Pinpoint the cell where the given text exists, returning its (X, Y) midpoint coordinate. 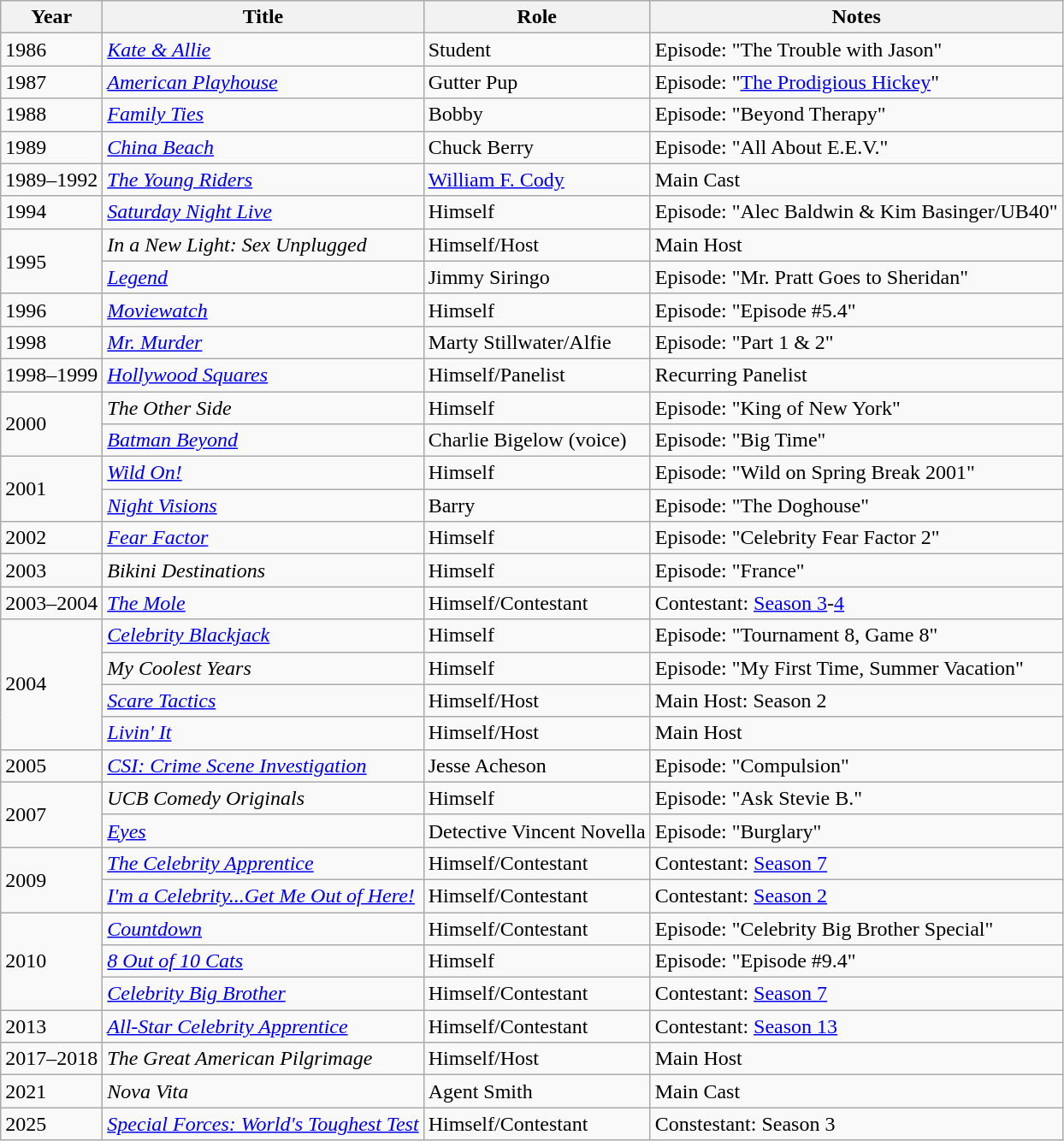
Episode: "All About E.E.V." (856, 147)
Episode: "King of New York" (856, 408)
Bikini Destinations (263, 570)
Episode: "Compulsion" (856, 766)
Episode: "Wild on Spring Break 2001" (856, 473)
Student (537, 50)
Year (51, 17)
1986 (51, 50)
Gutter Pup (537, 82)
2005 (51, 766)
Mr. Murder (263, 342)
Kate & Allie (263, 50)
China Beach (263, 147)
Livin' It (263, 733)
Scare Tactics (263, 701)
Night Visions (263, 505)
2025 (51, 1124)
2021 (51, 1091)
Chuck Berry (537, 147)
1987 (51, 82)
The Mole (263, 603)
I'm a Celebrity...Get Me Out of Here! (263, 896)
William F. Cody (537, 180)
American Playhouse (263, 82)
Family Ties (263, 115)
Episode: "Celebrity Big Brother Special" (856, 928)
1994 (51, 212)
Barry (537, 505)
Saturday Night Live (263, 212)
Countdown (263, 928)
Hollywood Squares (263, 375)
Episode: "The Prodigious Hickey" (856, 82)
Episode: "Episode #9.4" (856, 961)
2003 (51, 570)
Notes (856, 17)
Main Host: Season 2 (856, 701)
Episode: "Celebrity Fear Factor 2" (856, 538)
Episode: "Alec Baldwin & Kim Basinger/UB40" (856, 212)
Jimmy Siringo (537, 277)
Episode: "Episode #5.4" (856, 310)
8 Out of 10 Cats (263, 961)
Episode: "Mr. Pratt Goes to Sheridan" (856, 277)
Episode: "Part 1 & 2" (856, 342)
My Coolest Years (263, 668)
2000 (51, 424)
Recurring Panelist (856, 375)
1995 (51, 261)
Agent Smith (537, 1091)
Fear Factor (263, 538)
Episode: "Burglary" (856, 831)
Episode: "Tournament 8, Game 8" (856, 636)
2002 (51, 538)
2001 (51, 489)
Contestant: Season 3-4 (856, 603)
All-Star Celebrity Apprentice (263, 1026)
Legend (263, 277)
1998–1999 (51, 375)
Special Forces: World's Toughest Test (263, 1124)
Contestant: Season 13 (856, 1026)
Moviewatch (263, 310)
In a New Light: Sex Unplugged (263, 245)
Batman Beyond (263, 440)
Wild On! (263, 473)
2017–2018 (51, 1059)
1989–1992 (51, 180)
2003–2004 (51, 603)
Role (537, 17)
2007 (51, 814)
The Celebrity Apprentice (263, 863)
Episode: "My First Time, Summer Vacation" (856, 668)
CSI: Crime Scene Investigation (263, 766)
2009 (51, 879)
The Great American Pilgrimage (263, 1059)
1998 (51, 342)
The Other Side (263, 408)
The Young Riders (263, 180)
Episode: "Beyond Therapy" (856, 115)
Constestant: Season 3 (856, 1124)
1989 (51, 147)
Bobby (537, 115)
UCB Comedy Originals (263, 798)
1996 (51, 310)
Episode: "The Trouble with Jason" (856, 50)
Charlie Bigelow (voice) (537, 440)
Title (263, 17)
Detective Vincent Novella (537, 831)
2010 (51, 961)
Eyes (263, 831)
Episode: "Ask Stevie B." (856, 798)
1988 (51, 115)
Episode: "Big Time" (856, 440)
Celebrity Big Brother (263, 994)
Himself/Panelist (537, 375)
Marty Stillwater/Alfie (537, 342)
Celebrity Blackjack (263, 636)
Jesse Acheson (537, 766)
Nova Vita (263, 1091)
2013 (51, 1026)
Episode: "The Doghouse" (856, 505)
Contestant: Season 2 (856, 896)
Episode: "France" (856, 570)
2004 (51, 684)
